From the cell containing the given text, extract its center point as [x, y] coordinate. 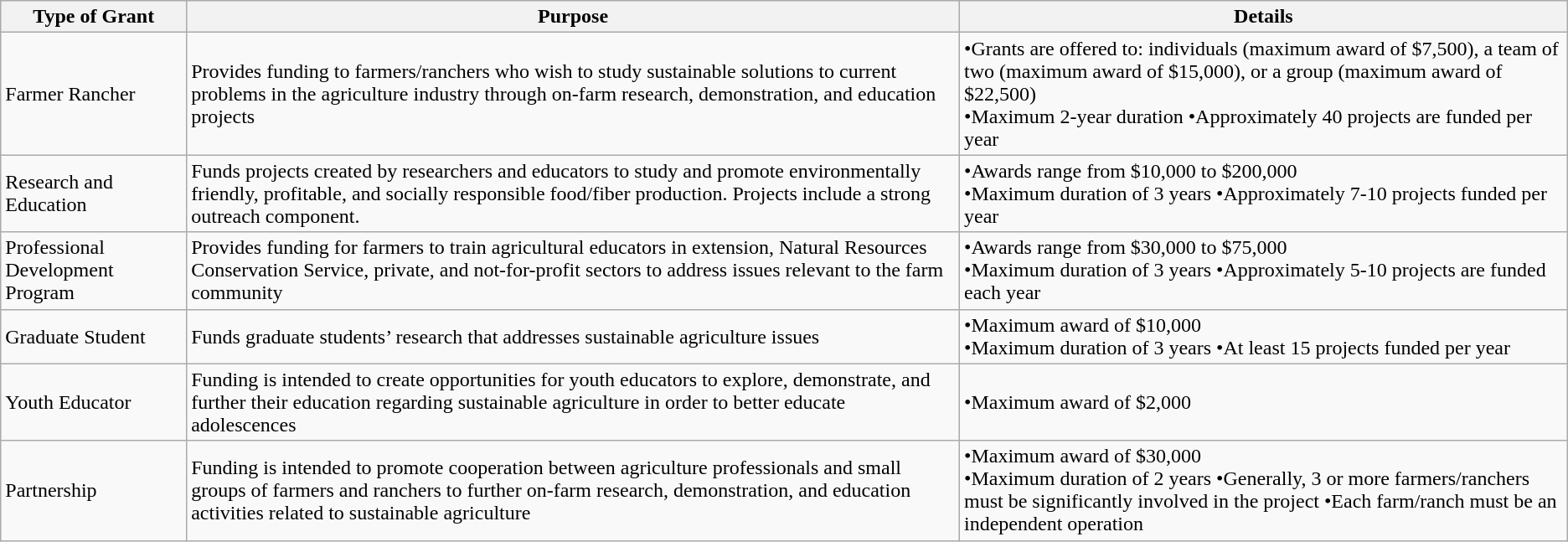
Farmer Rancher [94, 94]
•Maximum award of $2,000 [1264, 402]
•Awards range from $30,000 to $75,000•Maximum duration of 3 years •Approximately 5-10 projects are funded each year [1264, 271]
Youth Educator [94, 402]
•Awards range from $10,000 to $200,000•Maximum duration of 3 years •Approximately 7-10 projects funded per year [1264, 194]
Professional Development Program [94, 271]
•Maximum award of $10,000•Maximum duration of 3 years •At least 15 projects funded per year [1264, 337]
Funds graduate students’ research that addresses sustainable agriculture issues [573, 337]
Partnership [94, 491]
Type of Grant [94, 17]
Purpose [573, 17]
Details [1264, 17]
Research and Education [94, 194]
Graduate Student [94, 337]
